Return [x, y] of the center of cell containing provided text 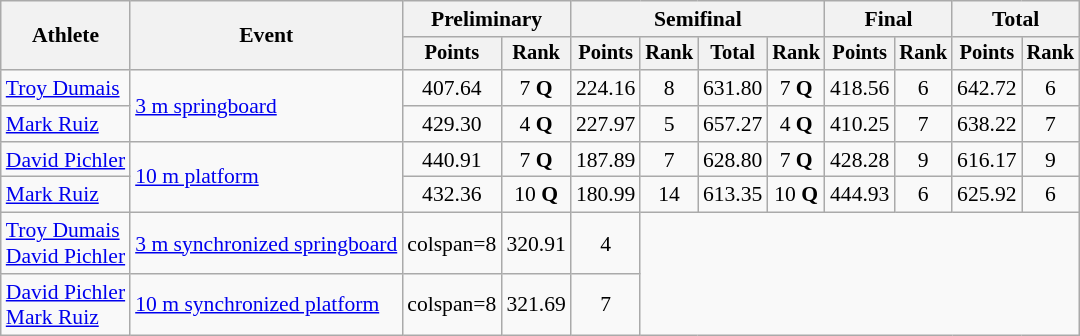
321.69 [536, 304]
Semifinal [698, 19]
227.97 [606, 124]
David PichlerMark Ruiz [66, 304]
Final [888, 19]
Athlete [66, 36]
187.89 [606, 160]
Troy DumaisDavid Pichler [66, 244]
180.99 [606, 195]
David Pichler [66, 160]
10 m platform [266, 178]
4 [606, 244]
642.72 [986, 88]
628.80 [732, 160]
407.64 [452, 88]
440.91 [452, 160]
429.30 [452, 124]
638.22 [986, 124]
3 m springboard [266, 106]
410.25 [860, 124]
Troy Dumais [66, 88]
444.93 [860, 195]
224.16 [606, 88]
Event [266, 36]
14 [669, 195]
616.17 [986, 160]
428.28 [860, 160]
625.92 [986, 195]
Preliminary [486, 19]
10 m synchronized platform [266, 304]
5 [669, 124]
432.36 [452, 195]
631.80 [732, 88]
418.56 [860, 88]
8 [669, 88]
657.27 [732, 124]
320.91 [536, 244]
613.35 [732, 195]
3 m synchronized springboard [266, 244]
